Detect which cell encompasses the target text, then output its [X, Y] center coordinate. 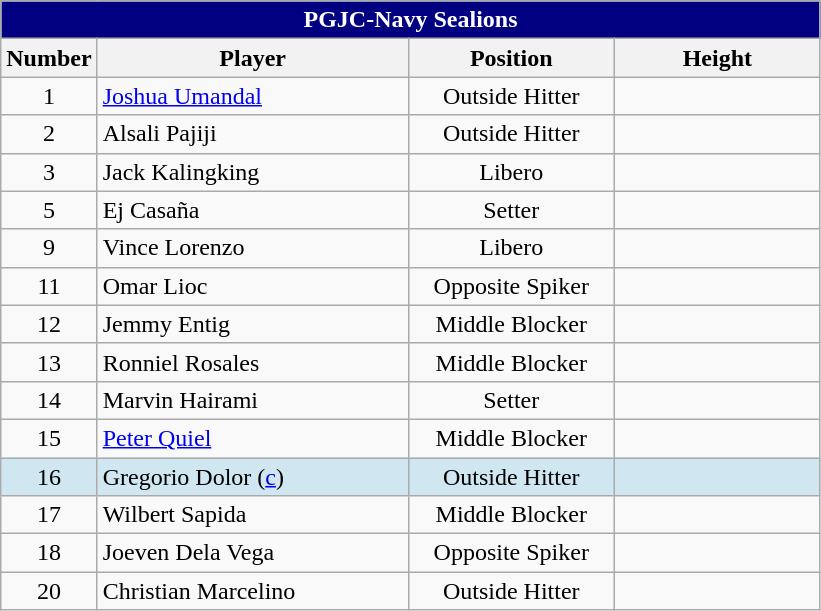
Ronniel Rosales [252, 362]
Position [511, 58]
11 [49, 286]
18 [49, 553]
20 [49, 591]
2 [49, 134]
Omar Lioc [252, 286]
Ej Casaña [252, 210]
Marvin Hairami [252, 400]
Joeven Dela Vega [252, 553]
Jack Kalingking [252, 172]
12 [49, 324]
13 [49, 362]
1 [49, 96]
15 [49, 438]
Wilbert Sapida [252, 515]
Number [49, 58]
17 [49, 515]
14 [49, 400]
Joshua Umandal [252, 96]
Christian Marcelino [252, 591]
Jemmy Entig [252, 324]
PGJC-Navy Sealions [411, 20]
Height [717, 58]
Vince Lorenzo [252, 248]
3 [49, 172]
Alsali Pajiji [252, 134]
16 [49, 477]
Peter Quiel [252, 438]
Gregorio Dolor (c) [252, 477]
Player [252, 58]
9 [49, 248]
5 [49, 210]
